Identify which cell holds the provided text, then report its [x, y] central coordinate. 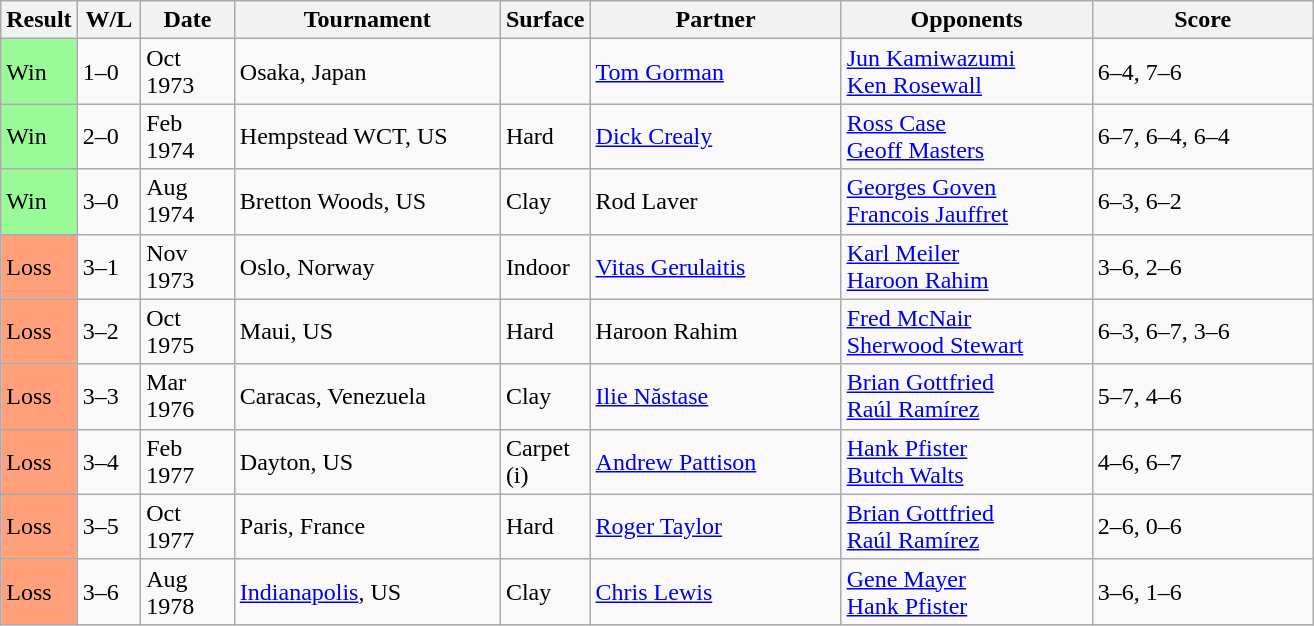
Surface [545, 20]
6–3, 6–2 [1202, 202]
3–5 [109, 526]
Oslo, Norway [367, 266]
Carpet (i) [545, 462]
Partner [716, 20]
Feb 1974 [188, 136]
Date [188, 20]
Hempstead WCT, US [367, 136]
6–4, 7–6 [1202, 72]
3–1 [109, 266]
1–0 [109, 72]
Opponents [966, 20]
3–3 [109, 396]
Gene Mayer Hank Pfister [966, 592]
Vitas Gerulaitis [716, 266]
Bretton Woods, US [367, 202]
Jun Kamiwazumi Ken Rosewall [966, 72]
W/L [109, 20]
Tom Gorman [716, 72]
Karl Meiler Haroon Rahim [966, 266]
Rod Laver [716, 202]
3–6, 1–6 [1202, 592]
Fred McNair Sherwood Stewart [966, 332]
Dick Crealy [716, 136]
Chris Lewis [716, 592]
3–0 [109, 202]
5–7, 4–6 [1202, 396]
Andrew Pattison [716, 462]
Tournament [367, 20]
2–6, 0–6 [1202, 526]
2–0 [109, 136]
3–2 [109, 332]
Haroon Rahim [716, 332]
Maui, US [367, 332]
3–6 [109, 592]
Oct 1973 [188, 72]
Feb 1977 [188, 462]
Indoor [545, 266]
Result [39, 20]
Indianapolis, US [367, 592]
Georges Goven Francois Jauffret [966, 202]
Nov 1973 [188, 266]
Mar 1976 [188, 396]
Oct 1975 [188, 332]
Aug 1978 [188, 592]
Ross Case Geoff Masters [966, 136]
Aug 1974 [188, 202]
Osaka, Japan [367, 72]
Roger Taylor [716, 526]
6–3, 6–7, 3–6 [1202, 332]
Paris, France [367, 526]
6–7, 6–4, 6–4 [1202, 136]
Hank Pfister Butch Walts [966, 462]
3–4 [109, 462]
Dayton, US [367, 462]
Score [1202, 20]
4–6, 6–7 [1202, 462]
Ilie Năstase [716, 396]
Caracas, Venezuela [367, 396]
3–6, 2–6 [1202, 266]
Oct 1977 [188, 526]
